Identify which cell holds the provided text, then report its (x, y) central coordinate. 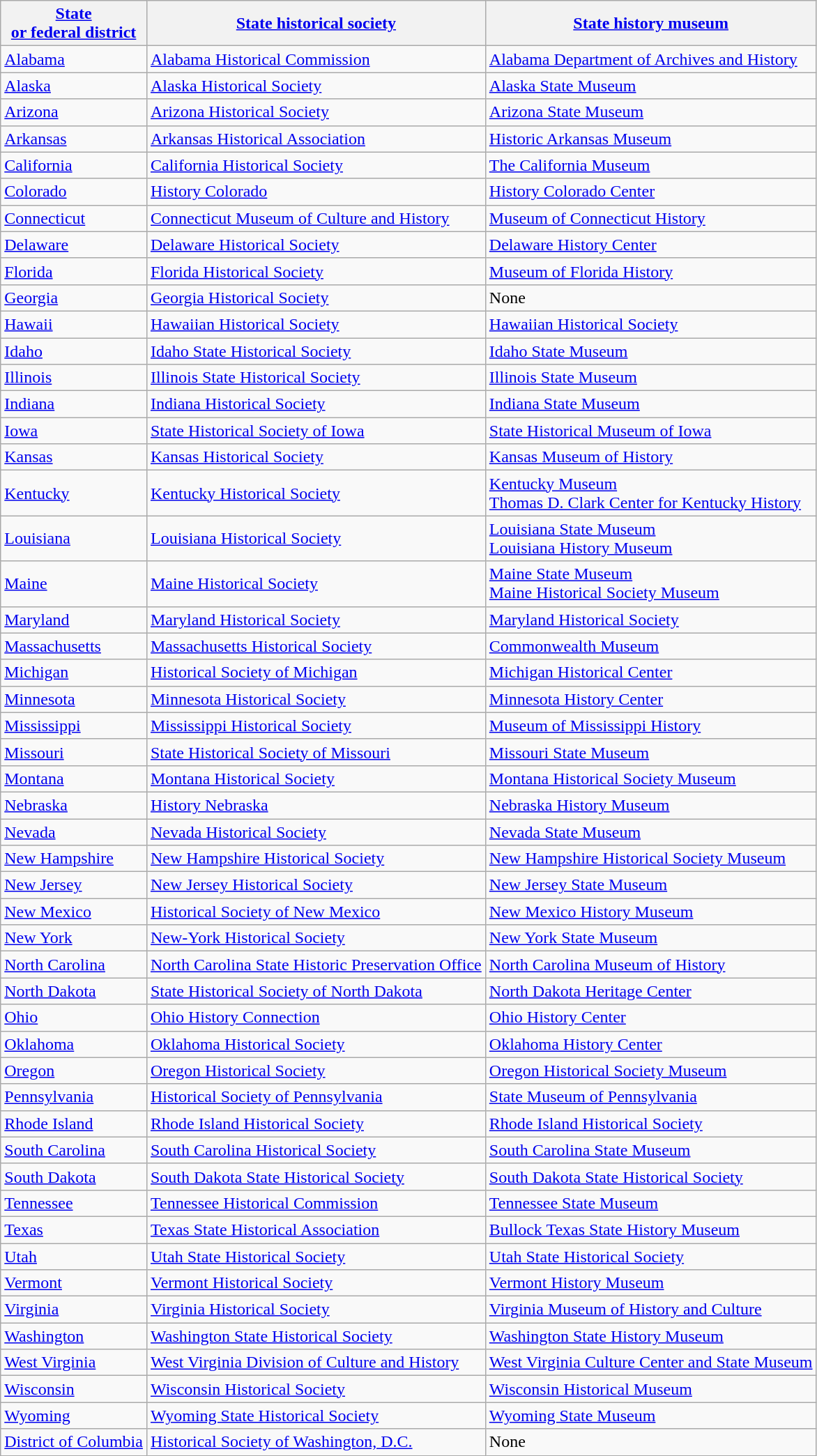
Montana Historical Society (316, 779)
Massachusetts Historical Society (316, 646)
State historical society (316, 24)
Arkansas Historical Association (316, 139)
History Colorado (316, 192)
Washington State Historical Society (316, 1336)
South Carolina State Museum (651, 1150)
Arizona Historical Society (316, 112)
Oregon (74, 1071)
Georgia Historical Society (316, 298)
Connecticut Museum of Culture and History (316, 218)
Minnesota (74, 699)
Illinois State Historical Society (316, 378)
Delaware (74, 245)
Montana Historical Society Museum (651, 779)
Louisiana State MuseumLouisiana History Museum (651, 538)
Nevada State Museum (651, 832)
Iowa (74, 431)
Minnesota History Center (651, 699)
North Carolina State Historic Preservation Office (316, 965)
Minnesota Historical Society (316, 699)
Wyoming State Museum (651, 1416)
Idaho (74, 351)
Indiana Historical Society (316, 404)
Virginia Museum of History and Culture (651, 1310)
Montana (74, 779)
Museum of Connecticut History (651, 218)
Texas State Historical Association (316, 1229)
Tennessee (74, 1203)
Pennsylvania (74, 1097)
Wisconsin Historical Museum (651, 1389)
Tennessee Historical Commission (316, 1203)
Kansas Museum of History (651, 457)
Louisiana Historical Society (316, 538)
New York (74, 938)
New Hampshire (74, 859)
Bullock Texas State History Museum (651, 1229)
Vermont Historical Society (316, 1283)
Alabama Historical Commission (316, 59)
Massachusetts (74, 646)
California Historical Society (316, 165)
Historical Society of New Mexico (316, 912)
Oklahoma Historical Society (316, 1044)
Wyoming State Historical Society (316, 1416)
Connecticut (74, 218)
Nebraska History Museum (651, 805)
New Hampshire Historical Society Museum (651, 859)
New Jersey Historical Society (316, 885)
North Carolina (74, 965)
Indiana (74, 404)
Vermont History Museum (651, 1283)
Illinois State Museum (651, 378)
Alaska State Museum (651, 86)
Nevada Historical Society (316, 832)
State or federal district (74, 24)
North Dakota (74, 991)
Mississippi Historical Society (316, 726)
Missouri State Museum (651, 752)
North Dakota Heritage Center (651, 991)
Maine (74, 584)
Kentucky MuseumThomas D. Clark Center for Kentucky History (651, 493)
Washington (74, 1336)
Nebraska (74, 805)
State Historical Museum of Iowa (651, 431)
Historical Society of Washington, D.C. (316, 1442)
Alabama Department of Archives and History (651, 59)
History Nebraska (316, 805)
North Carolina Museum of History (651, 965)
West Virginia (74, 1363)
Museum of Florida History (651, 271)
South Dakota (74, 1177)
Alabama (74, 59)
Tennessee State Museum (651, 1203)
Oklahoma History Center (651, 1044)
Louisiana (74, 538)
Arizona (74, 112)
Maine State MuseumMaine Historical Society Museum (651, 584)
Delaware Historical Society (316, 245)
Oregon Historical Society Museum (651, 1071)
Alaska Historical Society (316, 86)
Arkansas (74, 139)
California (74, 165)
Oklahoma (74, 1044)
Indiana State Museum (651, 404)
Alaska (74, 86)
Wisconsin (74, 1389)
Missouri (74, 752)
New Jersey State Museum (651, 885)
Oregon Historical Society (316, 1071)
Florida (74, 271)
Ohio History Connection (316, 1018)
Historical Society of Pennsylvania (316, 1097)
History Colorado Center (651, 192)
Arizona State Museum (651, 112)
Vermont (74, 1283)
Michigan Historical Center (651, 673)
State Historical Society of North Dakota (316, 991)
Washington State History Museum (651, 1336)
Virginia Historical Society (316, 1310)
Museum of Mississippi History (651, 726)
New Hampshire Historical Society (316, 859)
Kentucky Historical Society (316, 493)
The California Museum (651, 165)
South Carolina Historical Society (316, 1150)
Michigan (74, 673)
Kentucky (74, 493)
New Mexico (74, 912)
State Historical Society of Iowa (316, 431)
Ohio (74, 1018)
Florida Historical Society (316, 271)
West Virginia Division of Culture and History (316, 1363)
Hawaii (74, 324)
Delaware History Center (651, 245)
Texas (74, 1229)
Wyoming (74, 1416)
Commonwealth Museum (651, 646)
Historical Society of Michigan (316, 673)
Kansas (74, 457)
State history museum (651, 24)
Maryland (74, 620)
South Carolina (74, 1150)
Maine Historical Society (316, 584)
Colorado (74, 192)
Wisconsin Historical Society (316, 1389)
District of Columbia (74, 1442)
West Virginia Culture Center and State Museum (651, 1363)
New York State Museum (651, 938)
Rhode Island (74, 1124)
Illinois (74, 378)
New Jersey (74, 885)
New-York Historical Society (316, 938)
Kansas Historical Society (316, 457)
State Historical Society of Missouri (316, 752)
Virginia (74, 1310)
Mississippi (74, 726)
Historic Arkansas Museum (651, 139)
Ohio History Center (651, 1018)
Georgia (74, 298)
New Mexico History Museum (651, 912)
Idaho State Museum (651, 351)
Idaho State Historical Society (316, 351)
Utah (74, 1257)
Nevada (74, 832)
State Museum of Pennsylvania (651, 1097)
